Identify which cell holds the provided text, then report its [x, y] central coordinate. 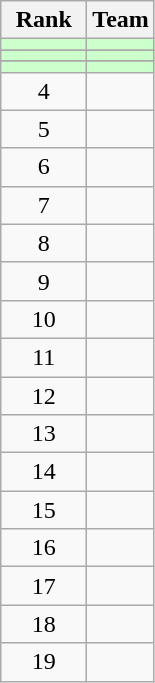
6 [44, 167]
13 [44, 434]
11 [44, 357]
Rank [44, 20]
16 [44, 548]
5 [44, 129]
19 [44, 662]
12 [44, 395]
17 [44, 586]
4 [44, 91]
15 [44, 510]
9 [44, 281]
14 [44, 472]
10 [44, 319]
8 [44, 243]
18 [44, 624]
7 [44, 205]
Team [121, 20]
